Scan for the cell matching the given text and deliver its [X, Y] coordinate at center. 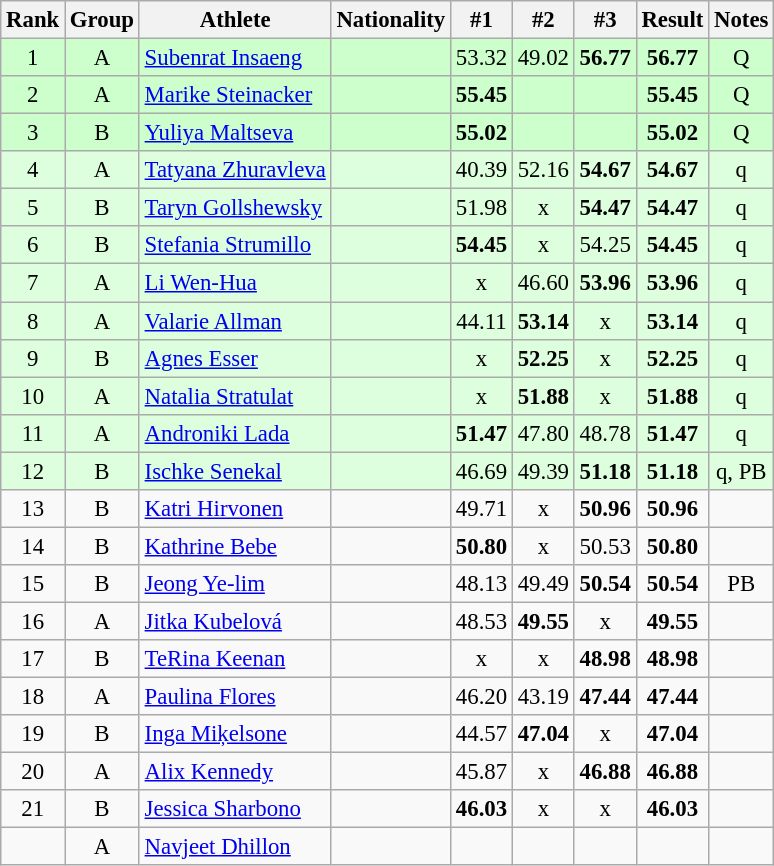
Stefania Strumillo [235, 245]
21 [33, 809]
48.13 [482, 584]
16 [33, 621]
19 [33, 734]
Nationality [390, 20]
4 [33, 170]
Result [672, 20]
Natalia Stratulat [235, 396]
6 [33, 245]
15 [33, 584]
Ischke Senekal [235, 471]
44.57 [482, 734]
#1 [482, 20]
Subenrat Insaeng [235, 58]
48.78 [605, 433]
#3 [605, 20]
Jeong Ye-lim [235, 584]
TeRina Keenan [235, 659]
49.71 [482, 509]
45.87 [482, 772]
Navjeet Dhillon [235, 847]
44.11 [482, 321]
Marike Steinacker [235, 95]
Alix Kennedy [235, 772]
49.49 [543, 584]
46.69 [482, 471]
8 [33, 321]
51.98 [482, 208]
Li Wen-Hua [235, 283]
#2 [543, 20]
7 [33, 283]
Paulina Flores [235, 697]
Androniki Lada [235, 433]
10 [33, 396]
40.39 [482, 170]
q, PB [742, 471]
53.32 [482, 58]
14 [33, 546]
Yuliya Maltseva [235, 133]
49.02 [543, 58]
Notes [742, 20]
Tatyana Zhuravleva [235, 170]
12 [33, 471]
11 [33, 433]
50.53 [605, 546]
Inga Miķelsone [235, 734]
Group [102, 20]
20 [33, 772]
PB [742, 584]
Taryn Gollshewsky [235, 208]
5 [33, 208]
Rank [33, 20]
46.60 [543, 283]
46.20 [482, 697]
Jessica Sharbono [235, 809]
48.53 [482, 621]
9 [33, 358]
2 [33, 95]
Valarie Allman [235, 321]
Agnes Esser [235, 358]
43.19 [543, 697]
18 [33, 697]
Kathrine Bebe [235, 546]
Katri Hirvonen [235, 509]
49.39 [543, 471]
13 [33, 509]
17 [33, 659]
Jitka Kubelová [235, 621]
1 [33, 58]
52.16 [543, 170]
3 [33, 133]
54.25 [605, 245]
47.80 [543, 433]
Athlete [235, 20]
